Identify which cell holds the provided text, then report its [x, y] central coordinate. 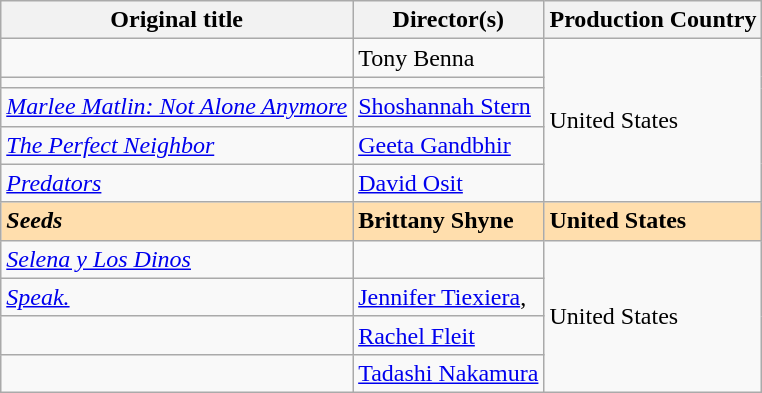
Marlee Matlin: Not Alone Anymore [177, 107]
Selena y Los Dinos [177, 259]
Tony Benna [448, 58]
Director(s) [448, 20]
Original title [177, 20]
Production Country [653, 20]
Shoshannah Stern [448, 107]
Jennifer Tiexiera, [448, 297]
Predators [177, 183]
Seeds [177, 221]
Geeta Gandbhir [448, 145]
Brittany Shyne [448, 221]
Speak. [177, 297]
David Osit [448, 183]
The Perfect Neighbor [177, 145]
Rachel Fleit [448, 335]
Tadashi Nakamura [448, 373]
